Return the [X, Y] coordinate for the center point of the cell that contains the specified text.  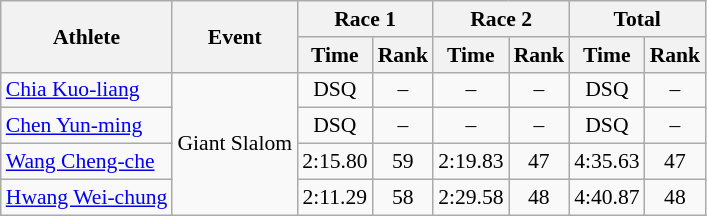
2:19.83 [470, 162]
Giant Slalom [234, 143]
Event [234, 36]
Race 1 [365, 19]
Chia Kuo-liang [87, 90]
Total [637, 19]
2:11.29 [334, 197]
Athlete [87, 36]
4:35.63 [606, 162]
Chen Yun-ming [87, 126]
2:15.80 [334, 162]
Race 2 [501, 19]
Hwang Wei-chung [87, 197]
58 [404, 197]
59 [404, 162]
4:40.87 [606, 197]
Wang Cheng-che [87, 162]
2:29.58 [470, 197]
